Pinpoint the cell where the given text exists, returning its (X, Y) midpoint coordinate. 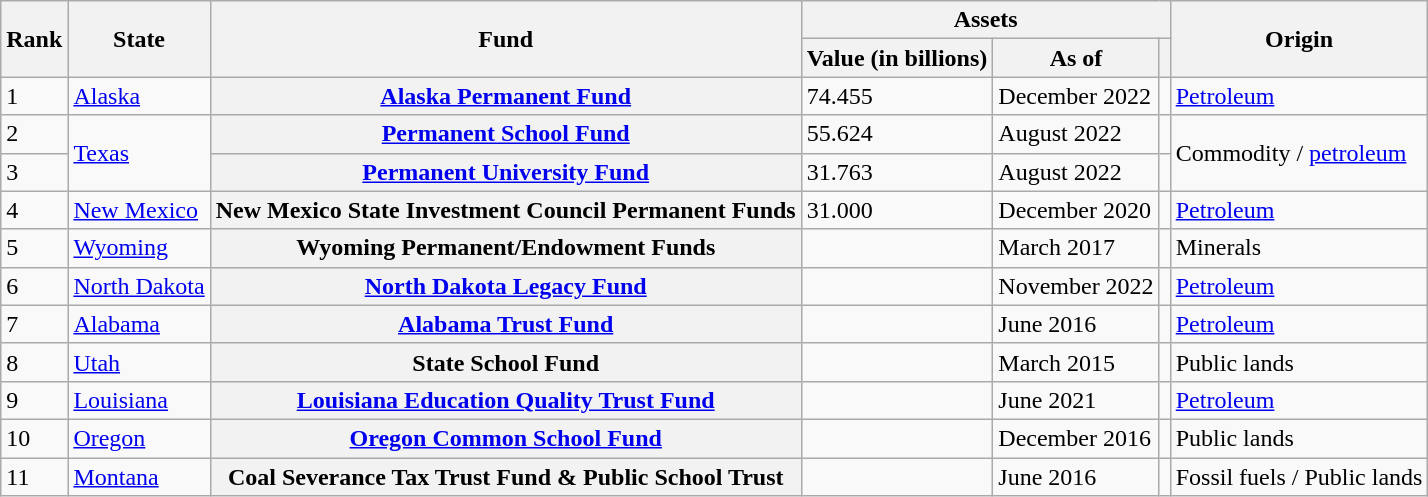
Wyoming (139, 248)
7 (34, 324)
Commodity / petroleum (1299, 153)
55.624 (897, 134)
Rank (34, 39)
74.455 (897, 96)
December 2020 (1076, 210)
Origin (1299, 39)
Utah (139, 362)
Fossil fuels / Public lands (1299, 477)
10 (34, 438)
State School Fund (506, 362)
New Mexico State Investment Council Permanent Funds (506, 210)
4 (34, 210)
State (139, 39)
Oregon Common School Fund (506, 438)
1 (34, 96)
North Dakota (139, 286)
Alaska Permanent Fund (506, 96)
Alabama (139, 324)
November 2022 (1076, 286)
Minerals (1299, 248)
Louisiana (139, 400)
Fund (506, 39)
Coal Severance Tax Trust Fund & Public School Trust (506, 477)
Montana (139, 477)
Oregon (139, 438)
New Mexico (139, 210)
2 (34, 134)
Permanent University Fund (506, 172)
31.763 (897, 172)
Texas (139, 153)
Wyoming Permanent/Endowment Funds (506, 248)
Alaska (139, 96)
Alabama Trust Fund (506, 324)
As of (1076, 58)
December 2022 (1076, 96)
6 (34, 286)
8 (34, 362)
3 (34, 172)
North Dakota Legacy Fund (506, 286)
5 (34, 248)
March 2017 (1076, 248)
March 2015 (1076, 362)
Value (in billions) (897, 58)
9 (34, 400)
June 2021 (1076, 400)
Assets (986, 20)
Louisiana Education Quality Trust Fund (506, 400)
Permanent School Fund (506, 134)
December 2016 (1076, 438)
11 (34, 477)
31.000 (897, 210)
